Pinpoint the cell where the given text exists, returning its (X, Y) midpoint coordinate. 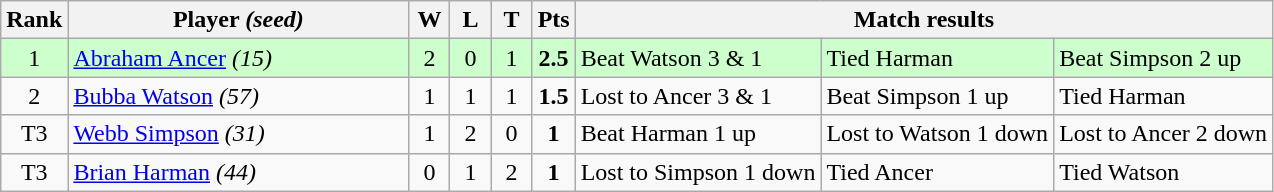
Player (seed) (238, 20)
Match results (924, 20)
Lost to Simpson 1 down (698, 172)
Webb Simpson (31) (238, 134)
W (430, 20)
2.5 (554, 58)
Beat Watson 3 & 1 (698, 58)
L (470, 20)
Rank (34, 20)
Tied Watson (1164, 172)
Beat Simpson 1 up (938, 96)
Brian Harman (44) (238, 172)
1.5 (554, 96)
Beat Harman 1 up (698, 134)
T (512, 20)
Lost to Ancer 2 down (1164, 134)
Lost to Ancer 3 & 1 (698, 96)
Pts (554, 20)
Abraham Ancer (15) (238, 58)
Beat Simpson 2 up (1164, 58)
Tied Ancer (938, 172)
Bubba Watson (57) (238, 96)
Lost to Watson 1 down (938, 134)
